Return the [X, Y] coordinate for the center point of the cell that contains the specified text.  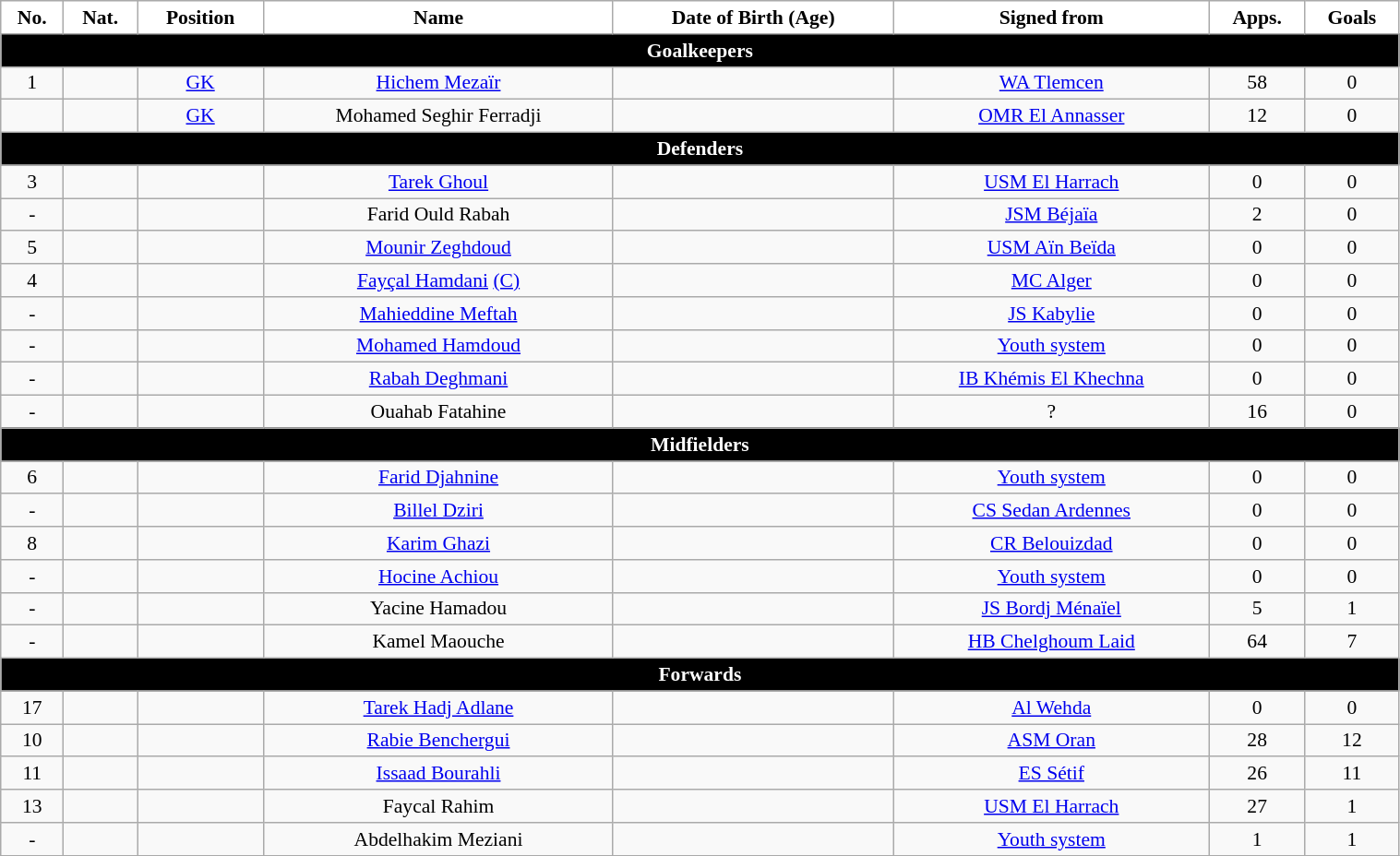
Nat. [101, 18]
? [1052, 412]
26 [1257, 774]
8 [32, 543]
Forwards [700, 675]
Rabah Deghmani [439, 379]
Name [439, 18]
Date of Birth (Age) [753, 18]
Tarek Hadj Adlane [439, 707]
ES Sétif [1052, 774]
4 [32, 280]
Goalkeepers [700, 51]
CS Sedan Ardennes [1052, 511]
Faycal Rahim [439, 806]
Karim Ghazi [439, 543]
ASM Oran [1052, 741]
Fayçal Hamdani (C) [439, 280]
Billel Dziri [439, 511]
Kamel Maouche [439, 642]
6 [32, 478]
Rabie Benchergui [439, 741]
16 [1257, 412]
IB Khémis El Khechna [1052, 379]
Ouahab Fatahine [439, 412]
Apps. [1257, 18]
Tarek Ghoul [439, 182]
Mohamed Seghir Ferradji [439, 116]
Midfielders [700, 445]
MC Alger [1052, 280]
JS Bordj Ménaïel [1052, 609]
Defenders [700, 149]
Yacine Hamadou [439, 609]
17 [32, 707]
2 [1257, 215]
OMR El Annasser [1052, 116]
Hocine Achiou [439, 577]
27 [1257, 806]
CR Belouizdad [1052, 543]
10 [32, 741]
7 [1352, 642]
Mohamed Hamdoud [439, 346]
WA Tlemcen [1052, 83]
USM Aïn Beïda [1052, 248]
Goals [1352, 18]
JS Kabylie [1052, 314]
Signed from [1052, 18]
Issaad Bourahli [439, 774]
Farid Ould Rabah [439, 215]
Farid Djahnine [439, 478]
64 [1257, 642]
28 [1257, 741]
Mounir Zeghdoud [439, 248]
Mahieddine Meftah [439, 314]
Hichem Mezaïr [439, 83]
HB Chelghoum Laid [1052, 642]
No. [32, 18]
Abdelhakim Meziani [439, 839]
3 [32, 182]
JSM Béjaïa [1052, 215]
Position [201, 18]
58 [1257, 83]
13 [32, 806]
Al Wehda [1052, 707]
